Scan for the cell matching the given text and deliver its (x, y) coordinate at center. 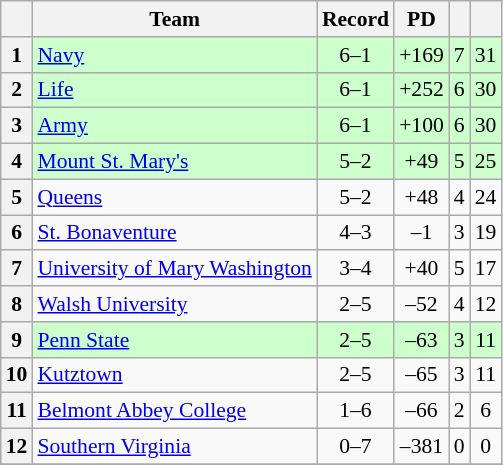
8 (17, 304)
Record (356, 19)
–52 (422, 304)
University of Mary Washington (174, 269)
9 (17, 340)
+40 (422, 269)
10 (17, 375)
25 (486, 162)
31 (486, 55)
–381 (422, 447)
St. Bonaventure (174, 233)
Belmont Abbey College (174, 411)
–1 (422, 233)
Kutztown (174, 375)
+48 (422, 197)
Southern Virginia (174, 447)
PD (422, 19)
–66 (422, 411)
Penn State (174, 340)
1 (17, 55)
1–6 (356, 411)
Mount St. Mary's (174, 162)
Walsh University (174, 304)
+100 (422, 126)
–63 (422, 340)
4–3 (356, 233)
Life (174, 90)
24 (486, 197)
+252 (422, 90)
+169 (422, 55)
3–4 (356, 269)
Team (174, 19)
–65 (422, 375)
Navy (174, 55)
19 (486, 233)
0–7 (356, 447)
Army (174, 126)
+49 (422, 162)
17 (486, 269)
Queens (174, 197)
